Detect which cell encompasses the target text, then output its (X, Y) center coordinate. 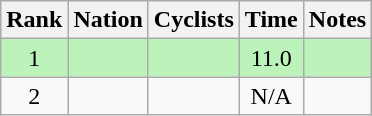
Notes (337, 20)
1 (34, 58)
Cyclists (194, 20)
N/A (271, 96)
Nation (108, 20)
11.0 (271, 58)
Rank (34, 20)
Time (271, 20)
2 (34, 96)
